Search for the cell housing the specified text and yield its (x, y) center coordinate. 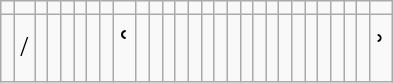
/ (24, 48)
ʿ (124, 48)
ʾ (381, 48)
